From the cell containing the given text, extract its center point as (x, y) coordinate. 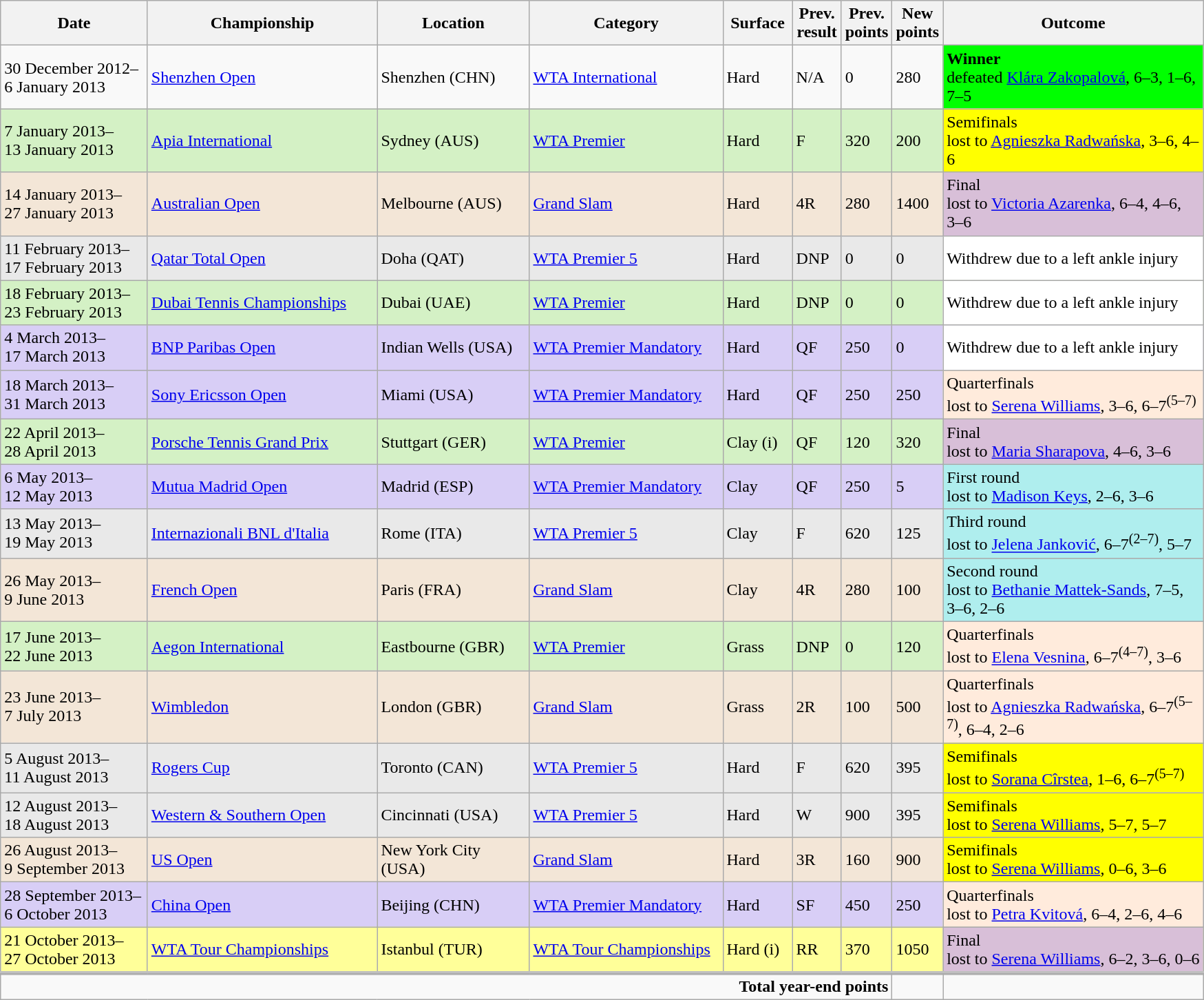
500 (918, 707)
Qatar Total Open (262, 258)
Dubai (UAE) (453, 303)
Istanbul (TUR) (453, 950)
Prev. result (816, 23)
Semifinals lost to Agnieszka Radwańska, 3–6, 4–6 (1074, 140)
Western & Southern Open (262, 815)
Paris (FRA) (453, 590)
Quarterfinals lost to Petra Kvitová, 6–4, 2–6, 4–6 (1074, 905)
RR (816, 950)
2R (816, 707)
200 (918, 140)
1050 (918, 950)
Final lost to Victoria Azarenka, 6–4, 4–6, 3–6 (1074, 204)
Indian Wells (USA) (453, 347)
Semifinals lost to Serena Williams, 0–6, 3–6 (1074, 860)
12 August 2013–18 August 2013 (74, 815)
Internazionali BNL d'Italia (262, 534)
W (816, 815)
Australian Open (262, 204)
22 April 2013–28 April 2013 (74, 442)
BNP Paribas Open (262, 347)
Category (626, 23)
5 August 2013–11 August 2013 (74, 768)
Porsche Tennis Grand Prix (262, 442)
28 September 2013–6 October 2013 (74, 905)
Beijing (CHN) (453, 905)
Dubai Tennis Championships (262, 303)
Outcome (1074, 23)
New points (918, 23)
Eastbourne (GBR) (453, 646)
11 February 2013–17 February 2013 (74, 258)
Madrid (ESP) (453, 486)
Third round lost to Jelena Janković, 6–7(2–7), 5–7 (1074, 534)
Miami (USA) (453, 395)
London (GBR) (453, 707)
17 June 2013–22 June 2013 (74, 646)
Rogers Cup (262, 768)
Surface (757, 23)
7 January 2013–13 January 2013 (74, 140)
Quarterfinals lost to Serena Williams, 3–6, 6–7(5–7) (1074, 395)
Toronto (CAN) (453, 768)
21 October 2013–27 October 2013 (74, 950)
5 (918, 486)
370 (867, 950)
6 May 2013–12 May 2013 (74, 486)
4 March 2013–17 March 2013 (74, 347)
Cincinnati (USA) (453, 815)
18 February 2013–23 February 2013 (74, 303)
Prev. points (867, 23)
US Open (262, 860)
Location (453, 23)
3R (816, 860)
Semifinals lost to Serena Williams, 5–7, 5–7 (1074, 815)
Doha (QAT) (453, 258)
Total year-end points (446, 986)
Melbourne (AUS) (453, 204)
Apia International (262, 140)
125 (918, 534)
China Open (262, 905)
First round lost to Madison Keys, 2–6, 3–6 (1074, 486)
Shenzhen Open (262, 77)
14 January 2013–27 January 2013 (74, 204)
18 March 2013–31 March 2013 (74, 395)
New York City (USA) (453, 860)
WTA International (626, 77)
Sony Ericsson Open (262, 395)
Shenzhen (CHN) (453, 77)
N/A (816, 77)
160 (867, 860)
26 August 2013–9 September 2013 (74, 860)
Final lost to Maria Sharapova, 4–6, 3–6 (1074, 442)
30 December 2012–6 January 2013 (74, 77)
23 June 2013–7 July 2013 (74, 707)
Semifinals lost to Sorana Cîrstea, 1–6, 6–7(5–7) (1074, 768)
Wimbledon (262, 707)
Stuttgart (GER) (453, 442)
SF (816, 905)
Hard (i) (757, 950)
450 (867, 905)
1400 (918, 204)
Winner defeated Klára Zakopalová, 6–3, 1–6, 7–5 (1074, 77)
Clay (i) (757, 442)
26 May 2013–9 June 2013 (74, 590)
Championship (262, 23)
Aegon International (262, 646)
Quarterfinals lost to Elena Vesnina, 6–7(4–7), 3–6 (1074, 646)
Date (74, 23)
Quarterfinals lost to Agnieszka Radwańska, 6–7(5–7), 6–4, 2–6 (1074, 707)
French Open (262, 590)
Final lost to Serena Williams, 6–2, 3–6, 0–6 (1074, 950)
Sydney (AUS) (453, 140)
13 May 2013–19 May 2013 (74, 534)
Mutua Madrid Open (262, 486)
Second round lost to Bethanie Mattek-Sands, 7–5, 3–6, 2–6 (1074, 590)
Rome (ITA) (453, 534)
